Return the [x, y] coordinate for the center point of the cell that contains the specified text.  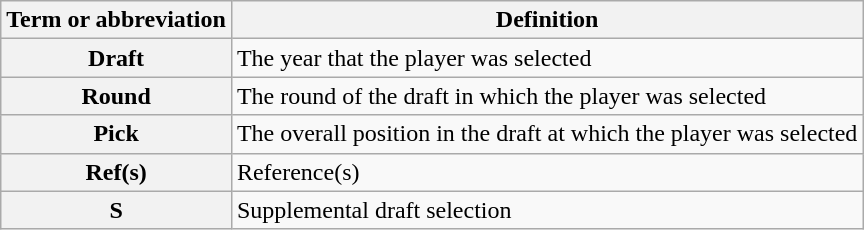
Supplemental draft selection [547, 210]
Reference(s) [547, 172]
The round of the draft in which the player was selected [547, 96]
The year that the player was selected [547, 58]
Ref(s) [116, 172]
Term or abbreviation [116, 20]
Definition [547, 20]
Round [116, 96]
Draft [116, 58]
Pick [116, 134]
S [116, 210]
The overall position in the draft at which the player was selected [547, 134]
